From the cell containing the given text, extract its center point as (x, y) coordinate. 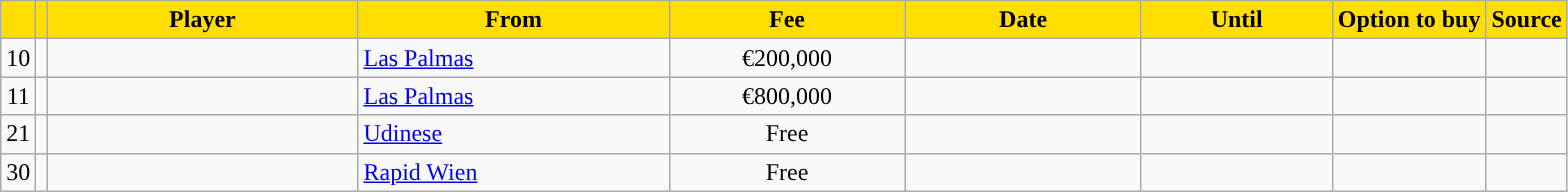
Until (1236, 20)
Date (1023, 20)
From (514, 20)
21 (18, 134)
10 (18, 58)
€800,000 (787, 96)
Source (1526, 20)
30 (18, 172)
Player (202, 20)
Fee (787, 20)
Udinese (514, 134)
11 (18, 96)
€200,000 (787, 58)
Option to buy (1409, 20)
Rapid Wien (514, 172)
